For the text-containing cell, return its midpoint in [X, Y] coordinate format. 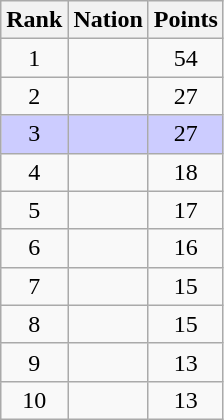
16 [186, 248]
2 [34, 96]
Rank [34, 20]
8 [34, 324]
Points [186, 20]
9 [34, 362]
Nation [108, 20]
1 [34, 58]
7 [34, 286]
17 [186, 210]
6 [34, 248]
3 [34, 134]
4 [34, 172]
18 [186, 172]
5 [34, 210]
10 [34, 400]
54 [186, 58]
